Return the [x, y] coordinate for the center point of the cell that contains the specified text.  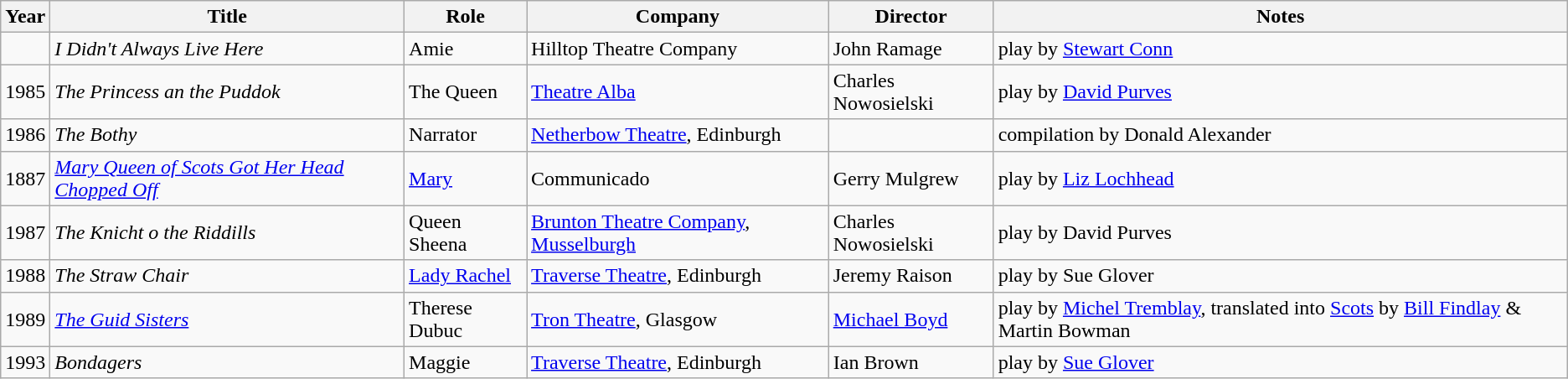
Tron Theatre, Glasgow [678, 319]
1989 [25, 319]
Director [911, 17]
1986 [25, 135]
compilation by Donald Alexander [1280, 135]
1987 [25, 233]
Communicado [678, 178]
Brunton Theatre Company, Musselburgh [678, 233]
Lady Rachel [466, 276]
Queen Sheena [466, 233]
The Queen [466, 92]
Hilltop Theatre Company [678, 49]
The Guid Sisters [228, 319]
Theatre Alba [678, 92]
John Ramage [911, 49]
1887 [25, 178]
The Princess an the Puddok [228, 92]
Ian Brown [911, 362]
1993 [25, 362]
Role [466, 17]
play by Michel Tremblay, translated into Scots by Bill Findlay & Martin Bowman [1280, 319]
Mary Queen of Scots Got Her Head Chopped Off [228, 178]
Mary [466, 178]
Title [228, 17]
Company [678, 17]
Michael Boyd [911, 319]
1985 [25, 92]
The Straw Chair [228, 276]
play by Stewart Conn [1280, 49]
Narrator [466, 135]
Year [25, 17]
Therese Dubuc [466, 319]
The Knicht o the Riddills [228, 233]
I Didn't Always Live Here [228, 49]
Notes [1280, 17]
Netherbow Theatre, Edinburgh [678, 135]
The Bothy [228, 135]
1988 [25, 276]
Maggie [466, 362]
Amie [466, 49]
Gerry Mulgrew [911, 178]
Bondagers [228, 362]
Jeremy Raison [911, 276]
play by Liz Lochhead [1280, 178]
